Determine the [X, Y] coordinate at the center of the cell enclosing the given text.  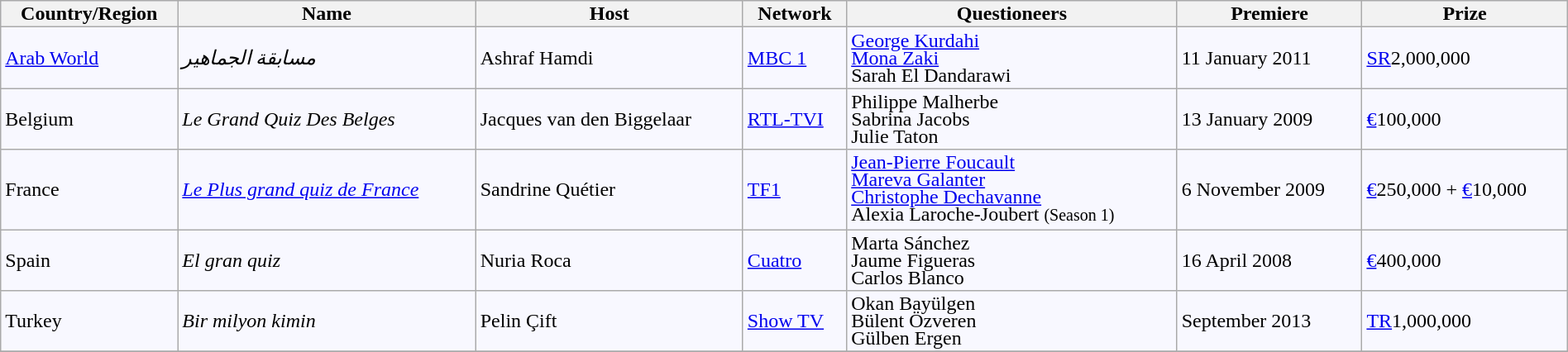
Ashraf Hamdi [609, 58]
TR1,000,000 [1465, 321]
13 January 2009 [1269, 119]
SR2,000,000 [1465, 58]
Cuatro [794, 260]
Pelin Çift [609, 321]
Premiere [1269, 14]
France [89, 190]
Name [327, 14]
Jacques van den Biggelaar [609, 119]
September 2013 [1269, 321]
El gran quiz [327, 260]
Bir milyon kimin [327, 321]
6 November 2009 [1269, 190]
Belgium [89, 119]
Turkey [89, 321]
Okan BayülgenBülent ÖzverenGülben Ergen [1012, 321]
Host [609, 14]
Network [794, 14]
مسابقة الجماهير [327, 58]
Sandrine Quétier [609, 190]
Country/Region [89, 14]
Nuria Roca [609, 260]
George KurdahiMona ZakiSarah El Dandarawi [1012, 58]
Jean-Pierre FoucaultMareva GalanterChristophe DechavanneAlexia Laroche-Joubert (Season 1) [1012, 190]
Le Plus grand quiz de France [327, 190]
RTL-TVI [794, 119]
Marta SánchezJaume FiguerasCarlos Blanco [1012, 260]
Arab World [89, 58]
€100,000 [1465, 119]
Spain [89, 260]
Show TV [794, 321]
TF1 [794, 190]
16 April 2008 [1269, 260]
€250,000 + €10,000 [1465, 190]
MBC 1 [794, 58]
€400,000 [1465, 260]
Philippe MalherbeSabrina JacobsJulie Taton [1012, 119]
11 January 2011 [1269, 58]
Le Grand Quiz Des Belges [327, 119]
Questioneers [1012, 14]
Prize [1465, 14]
